Output the (x, y) coordinate of the center of the cell containing the given text.  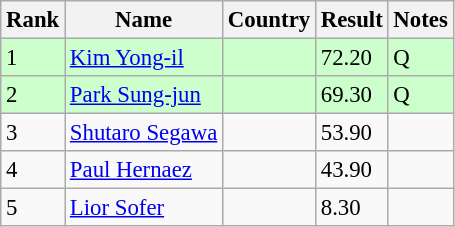
Country (270, 20)
Kim Yong-il (144, 58)
8.30 (352, 208)
Name (144, 20)
69.30 (352, 95)
5 (33, 208)
Paul Hernaez (144, 170)
Lior Sofer (144, 208)
3 (33, 133)
Rank (33, 20)
72.20 (352, 58)
Shutaro Segawa (144, 133)
Result (352, 20)
1 (33, 58)
53.90 (352, 133)
Park Sung-jun (144, 95)
Notes (420, 20)
2 (33, 95)
4 (33, 170)
43.90 (352, 170)
